Find where the given text appears and provide that cell's center as [x, y] coordinate. 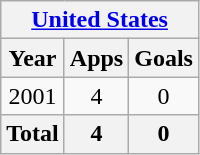
Apps [96, 58]
2001 [33, 96]
United States [100, 20]
Total [33, 134]
Goals [164, 58]
Year [33, 58]
